Find where the given text appears and provide that cell's center as [x, y] coordinate. 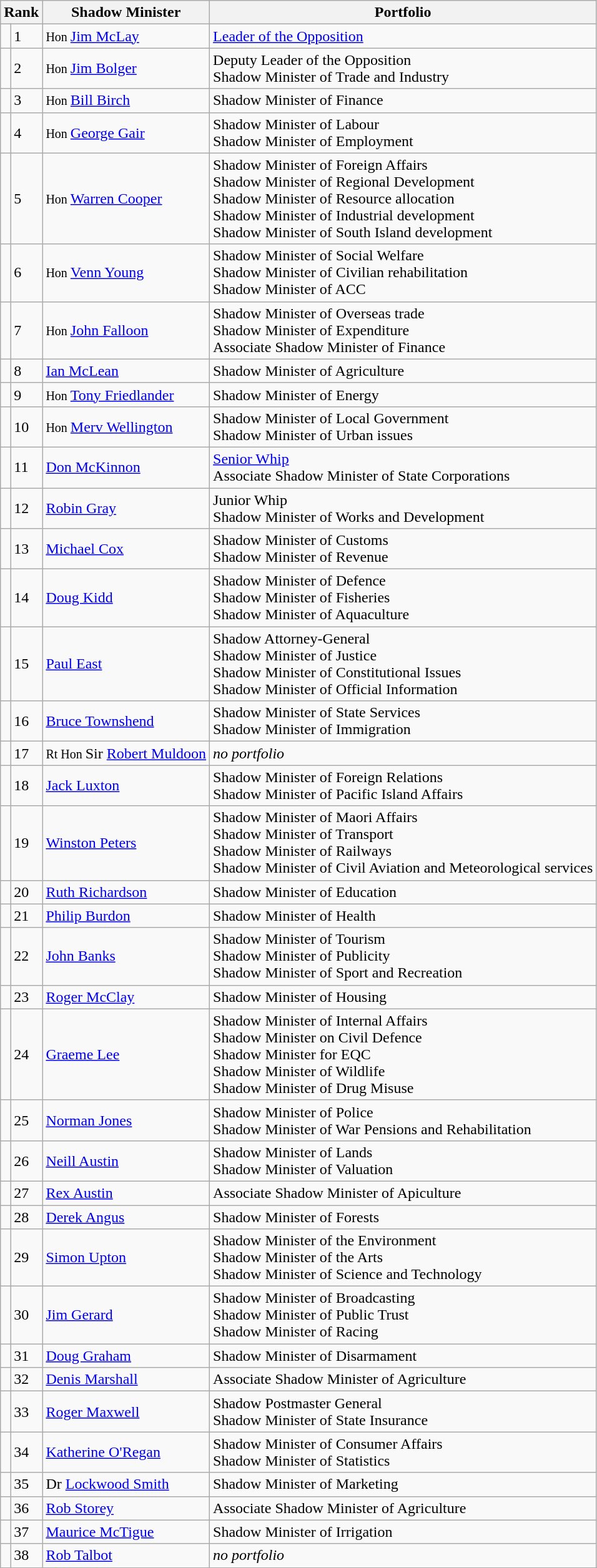
Philip Burdon [126, 916]
Shadow Postmaster GeneralShadow Minister of State Insurance [403, 1412]
Associate Shadow Minister of Apiculture [403, 1193]
Shadow Minister of Social WelfareShadow Minister of Civilian rehabilitationShadow Minister of ACC [403, 273]
15 [26, 664]
Hon George Gair [126, 132]
Graeme Lee [126, 1054]
Shadow Minister of Marketing [403, 1484]
Shadow Minister of DefenceShadow Minister of FisheriesShadow Minister of Aquaculture [403, 598]
19 [26, 843]
5 [26, 198]
Michael Cox [126, 549]
Ruth Richardson [126, 892]
Junior WhipShadow Minister of Works and Development [403, 508]
Hon Jim Bolger [126, 69]
Shadow Minister of Internal AffairsShadow Minister on Civil DefenceShadow Minister for EQCShadow Minister of WildlifeShadow Minister of Drug Misuse [403, 1054]
Shadow Minister of Local GovernmentShadow Minister of Urban issues [403, 427]
Hon Bill Birch [126, 100]
Neill Austin [126, 1161]
34 [26, 1452]
Jim Gerard [126, 1315]
Shadow Minister of LandsShadow Minister of Valuation [403, 1161]
Shadow Minister of CustomsShadow Minister of Revenue [403, 549]
31 [26, 1356]
Rank [21, 12]
30 [26, 1315]
33 [26, 1412]
Dr Lockwood Smith [126, 1484]
Rt Hon Sir Robert Muldoon [126, 753]
Bruce Townshend [126, 722]
20 [26, 892]
Shadow Minister of Irrigation [403, 1532]
Shadow Minister of Health [403, 916]
Shadow Minister of State ServicesShadow Minister of Immigration [403, 722]
11 [26, 467]
24 [26, 1054]
7 [26, 330]
Shadow Minister [126, 12]
Leader of the Opposition [403, 36]
36 [26, 1508]
10 [26, 427]
3 [26, 100]
Shadow Minister of Consumer AffairsShadow Minister of Statistics [403, 1452]
Shadow Minister of Disarmament [403, 1356]
Shadow Minister of Education [403, 892]
Doug Kidd [126, 598]
Rob Talbot [126, 1556]
35 [26, 1484]
9 [26, 394]
21 [26, 916]
Shadow Minister of Finance [403, 100]
23 [26, 997]
32 [26, 1379]
38 [26, 1556]
Doug Graham [126, 1356]
Roger McClay [126, 997]
Shadow Minister of BroadcastingShadow Minister of Public TrustShadow Minister of Racing [403, 1315]
Hon Jim McLay [126, 36]
4 [26, 132]
16 [26, 722]
Derek Angus [126, 1217]
Shadow Minister of the EnvironmentShadow Minister of the ArtsShadow Minister of Science and Technology [403, 1258]
29 [26, 1258]
14 [26, 598]
Hon John Falloon [126, 330]
Shadow Minister of Agriculture [403, 371]
Katherine O'Regan [126, 1452]
Roger Maxwell [126, 1412]
Hon Venn Young [126, 273]
Deputy Leader of the OppositionShadow Minister of Trade and Industry [403, 69]
27 [26, 1193]
25 [26, 1120]
2 [26, 69]
Maurice McTigue [126, 1532]
Shadow Minister of Energy [403, 394]
John Banks [126, 956]
17 [26, 753]
13 [26, 549]
37 [26, 1532]
Portfolio [403, 12]
Winston Peters [126, 843]
28 [26, 1217]
Shadow Minister of Foreign RelationsShadow Minister of Pacific Island Affairs [403, 785]
Norman Jones [126, 1120]
Hon Warren Cooper [126, 198]
1 [26, 36]
Paul East [126, 664]
Jack Luxton [126, 785]
Shadow Minister of PoliceShadow Minister of War Pensions and Rehabilitation [403, 1120]
Shadow Minister of Forests [403, 1217]
6 [26, 273]
Senior WhipAssociate Shadow Minister of State Corporations [403, 467]
12 [26, 508]
Shadow Minister of LabourShadow Minister of Employment [403, 132]
Shadow Attorney-GeneralShadow Minister of JusticeShadow Minister of Constitutional IssuesShadow Minister of Official Information [403, 664]
Shadow Minister of TourismShadow Minister of PublicityShadow Minister of Sport and Recreation [403, 956]
Don McKinnon [126, 467]
Rob Storey [126, 1508]
Shadow Minister of Housing [403, 997]
Denis Marshall [126, 1379]
Robin Gray [126, 508]
8 [26, 371]
Ian McLean [126, 371]
Shadow Minister of Maori AffairsShadow Minister of TransportShadow Minister of RailwaysShadow Minister of Civil Aviation and Meteorological services [403, 843]
18 [26, 785]
Rex Austin [126, 1193]
26 [26, 1161]
Shadow Minister of Overseas tradeShadow Minister of ExpenditureAssociate Shadow Minister of Finance [403, 330]
Simon Upton [126, 1258]
22 [26, 956]
Hon Tony Friedlander [126, 394]
Hon Merv Wellington [126, 427]
